For the text-containing cell, return its midpoint in [x, y] coordinate format. 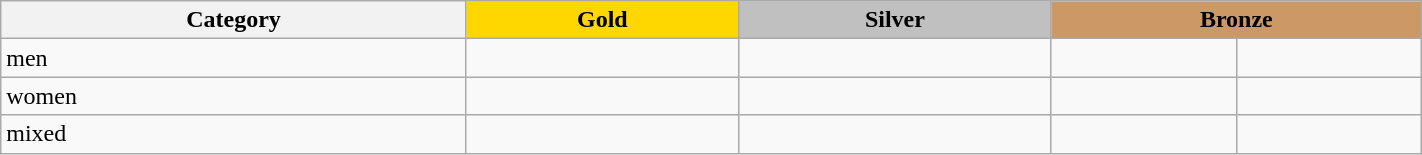
Bronze [1236, 20]
men [234, 58]
Silver [894, 20]
women [234, 96]
mixed [234, 134]
Category [234, 20]
Gold [602, 20]
